Output the (x, y) coordinate of the center of the cell containing the given text.  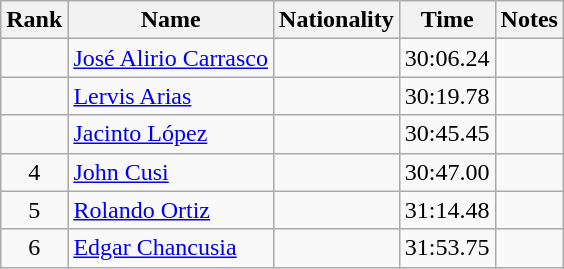
Time (447, 20)
Lervis Arias (171, 96)
30:06.24 (447, 58)
31:53.75 (447, 248)
Nationality (337, 20)
30:45.45 (447, 134)
Rank (34, 20)
Jacinto López (171, 134)
Name (171, 20)
30:47.00 (447, 172)
Notes (529, 20)
John Cusi (171, 172)
6 (34, 248)
4 (34, 172)
5 (34, 210)
José Alirio Carrasco (171, 58)
30:19.78 (447, 96)
Rolando Ortiz (171, 210)
31:14.48 (447, 210)
Edgar Chancusia (171, 248)
